Provide the (x, y) coordinate of the cell's center where the given text is located.  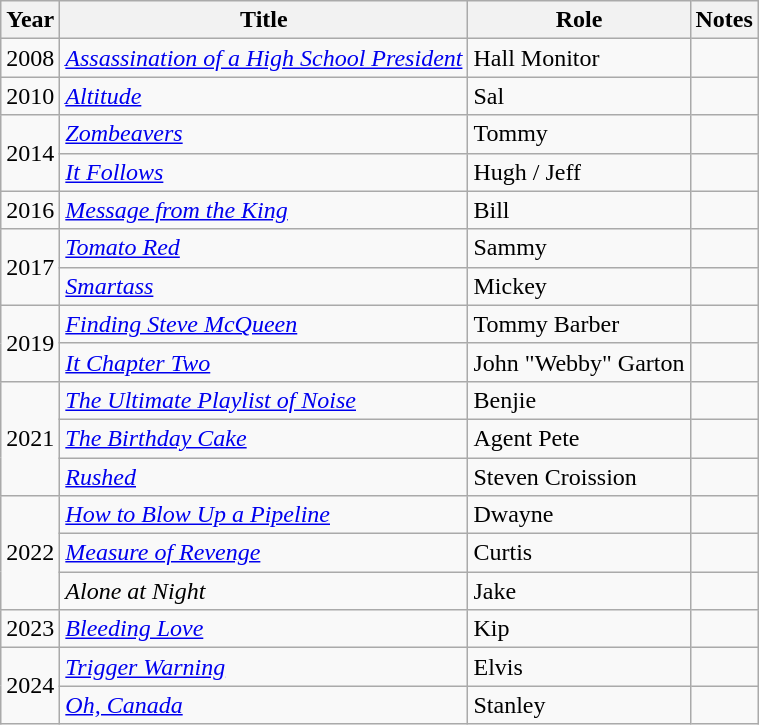
Tomato Red (264, 248)
Stanley (579, 705)
2021 (30, 438)
Tommy (579, 134)
Bill (579, 210)
Year (30, 20)
The Birthday Cake (264, 438)
Title (264, 20)
It Chapter Two (264, 362)
2016 (30, 210)
How to Blow Up a Pipeline (264, 515)
Sammy (579, 248)
Finding Steve McQueen (264, 324)
2017 (30, 267)
Altitude (264, 96)
It Follows (264, 172)
2024 (30, 686)
2008 (30, 58)
Hall Monitor (579, 58)
Kip (579, 629)
Dwayne (579, 515)
Bleeding Love (264, 629)
Mickey (579, 286)
Assassination of a High School President (264, 58)
Jake (579, 591)
2023 (30, 629)
2019 (30, 343)
Smartass (264, 286)
Notes (724, 20)
2022 (30, 553)
Sal (579, 96)
Hugh / Jeff (579, 172)
The Ultimate Playlist of Noise (264, 400)
Zombeavers (264, 134)
Trigger Warning (264, 667)
Oh, Canada (264, 705)
Tommy Barber (579, 324)
Alone at Night (264, 591)
Rushed (264, 477)
Role (579, 20)
Elvis (579, 667)
2014 (30, 153)
Steven Croission (579, 477)
Message from the King (264, 210)
Agent Pete (579, 438)
Curtis (579, 553)
Benjie (579, 400)
2010 (30, 96)
John "Webby" Garton (579, 362)
Measure of Revenge (264, 553)
